Find where the given text appears and provide that cell's center as [x, y] coordinate. 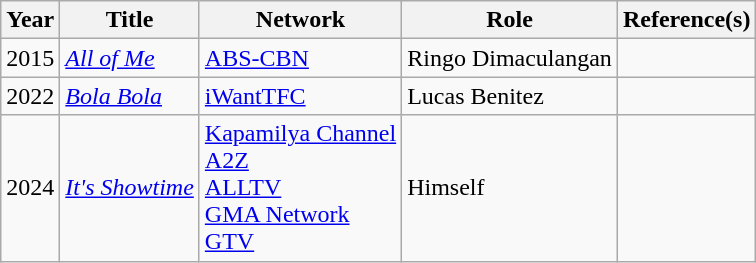
It's Showtime [130, 188]
Network [300, 20]
Himself [510, 188]
Year [30, 20]
Kapamilya Channel A2Z ALLTV GMA Network GTV [300, 188]
All of Me [130, 58]
Reference(s) [686, 20]
iWantTFC [300, 96]
2015 [30, 58]
Lucas Benitez [510, 96]
2024 [30, 188]
Role [510, 20]
ABS-CBN [300, 58]
Bola Bola [130, 96]
Title [130, 20]
Ringo Dimaculangan [510, 58]
2022 [30, 96]
